Pinpoint the cell where the given text exists, returning its [x, y] midpoint coordinate. 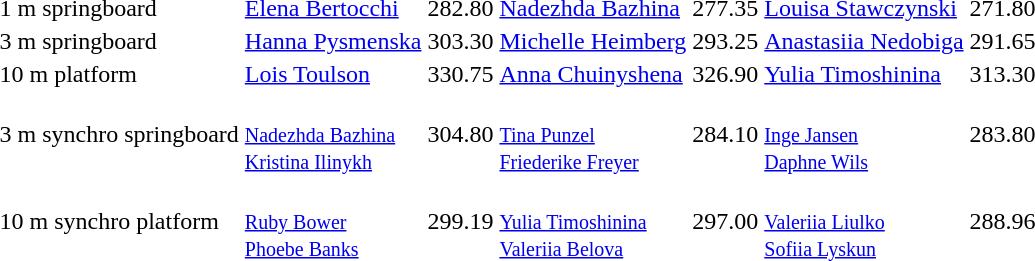
326.90 [726, 74]
Yulia Timoshinina [864, 74]
Nadezhda BazhinaKristina Ilinykh [333, 134]
Anna Chuinyshena [593, 74]
284.10 [726, 134]
Inge JansenDaphne Wils [864, 134]
Tina PunzelFriederike Freyer [593, 134]
Lois Toulson [333, 74]
293.25 [726, 41]
304.80 [460, 134]
303.30 [460, 41]
Michelle Heimberg [593, 41]
Anastasiia Nedobiga [864, 41]
Hanna Pysmenska [333, 41]
330.75 [460, 74]
